Scan for the cell matching the given text and deliver its (x, y) coordinate at center. 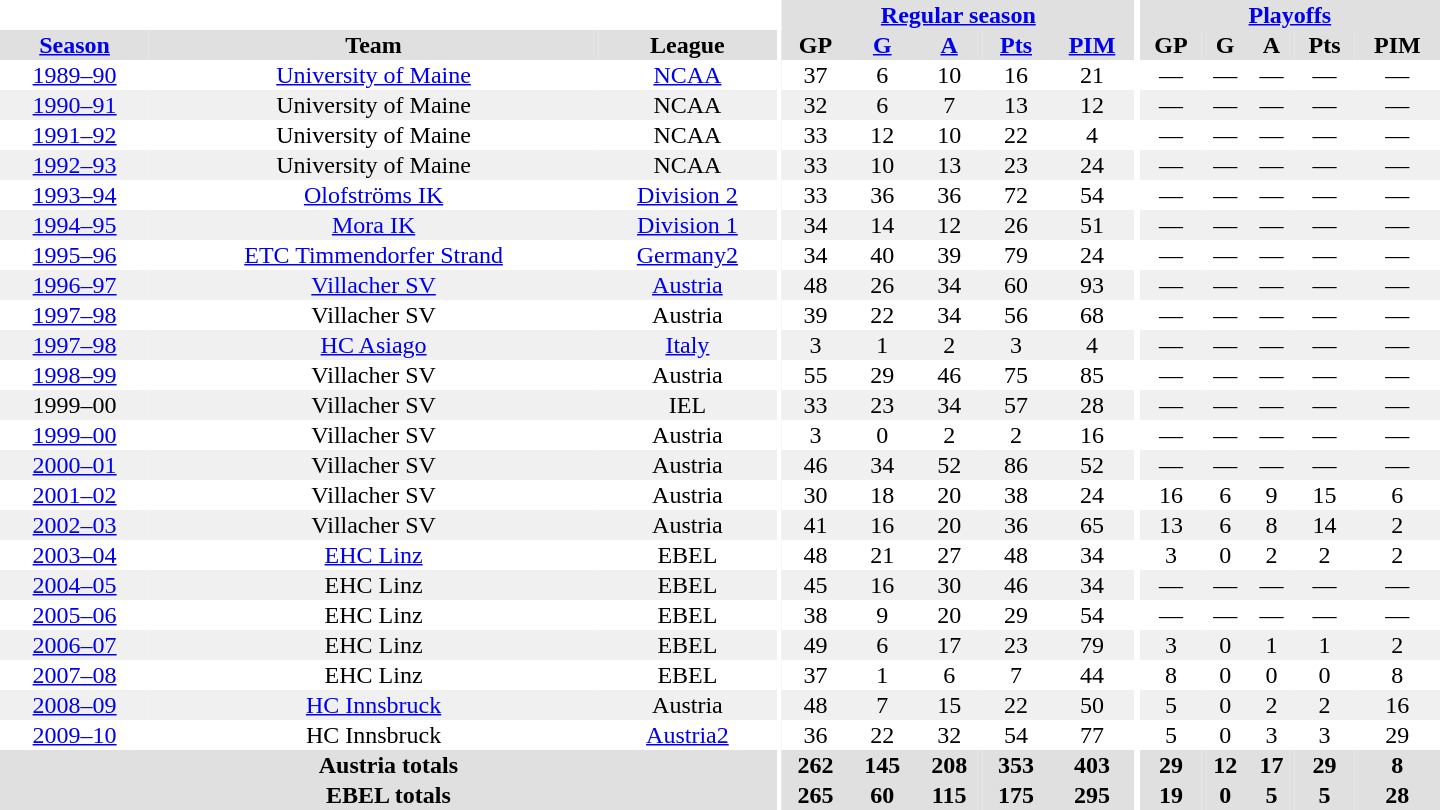
27 (950, 555)
75 (1016, 375)
208 (950, 765)
Season (74, 45)
93 (1092, 285)
2004–05 (74, 585)
Italy (688, 345)
55 (816, 375)
77 (1092, 735)
1995–96 (74, 255)
2001–02 (74, 495)
Division 2 (688, 195)
40 (882, 255)
EBEL totals (388, 795)
1993–94 (74, 195)
145 (882, 765)
115 (950, 795)
Austria totals (388, 765)
Germany2 (688, 255)
49 (816, 645)
353 (1016, 765)
1990–91 (74, 105)
68 (1092, 315)
403 (1092, 765)
50 (1092, 705)
18 (882, 495)
2005–06 (74, 615)
85 (1092, 375)
265 (816, 795)
72 (1016, 195)
1994–95 (74, 225)
League (688, 45)
1992–93 (74, 165)
1991–92 (74, 135)
57 (1016, 405)
1998–99 (74, 375)
2002–03 (74, 525)
2003–04 (74, 555)
1989–90 (74, 75)
HC Asiago (374, 345)
44 (1092, 675)
65 (1092, 525)
2006–07 (74, 645)
295 (1092, 795)
Olofströms IK (374, 195)
Division 1 (688, 225)
Austria2 (688, 735)
45 (816, 585)
175 (1016, 795)
Team (374, 45)
2008–09 (74, 705)
2009–10 (74, 735)
51 (1092, 225)
ETC Timmendorfer Strand (374, 255)
2007–08 (74, 675)
1996–97 (74, 285)
41 (816, 525)
Regular season (958, 15)
IEL (688, 405)
262 (816, 765)
Playoffs (1290, 15)
2000–01 (74, 465)
56 (1016, 315)
86 (1016, 465)
19 (1171, 795)
Mora IK (374, 225)
